Determine the (x, y) coordinate at the center of the cell enclosing the given text.  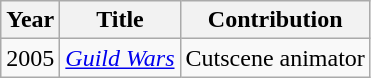
Cutscene animator (275, 58)
Year (30, 20)
Title (120, 20)
2005 (30, 58)
Contribution (275, 20)
Guild Wars (120, 58)
